Search for the cell housing the specified text and yield its [x, y] center coordinate. 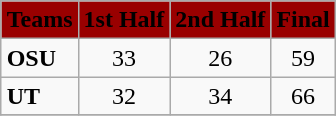
2nd Half [220, 20]
59 [303, 58]
Teams [40, 20]
66 [303, 96]
26 [220, 58]
UT [40, 96]
OSU [40, 58]
Final [303, 20]
32 [124, 96]
33 [124, 58]
1st Half [124, 20]
34 [220, 96]
